Pinpoint the cell where the given text exists, returning its [X, Y] midpoint coordinate. 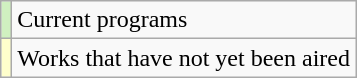
Current programs [184, 20]
Works that have not yet been aired [184, 58]
